Find where the given text appears and provide that cell's center as [x, y] coordinate. 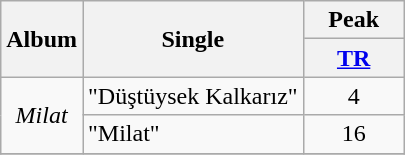
"Düştüysek Kalkarız" [192, 96]
Milat [42, 115]
"Milat" [192, 134]
Album [42, 39]
4 [354, 96]
Peak [354, 20]
Single [192, 39]
TR [354, 58]
16 [354, 134]
